Search for the cell housing the specified text and yield its (X, Y) center coordinate. 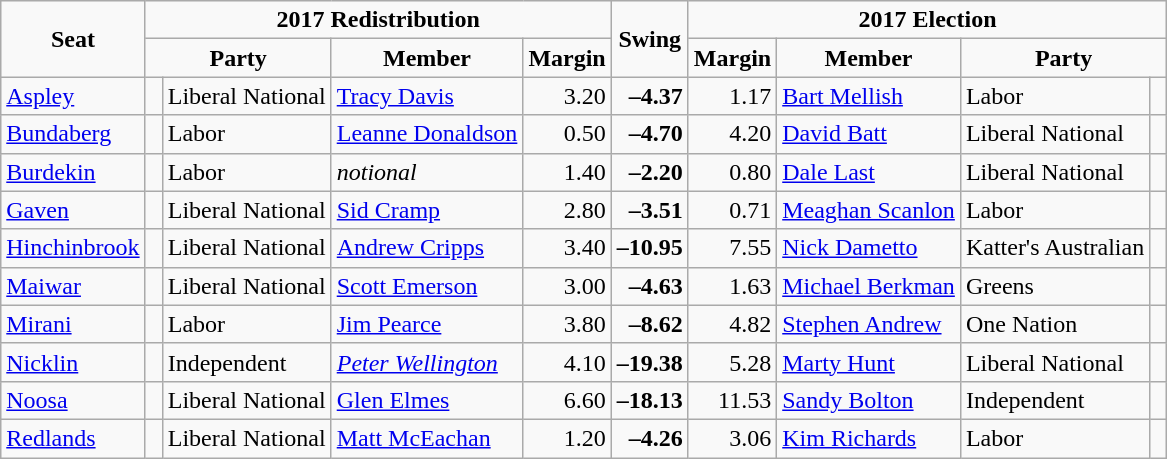
Meaghan Scanlon (869, 210)
–4.26 (650, 438)
Sandy Bolton (869, 400)
–4.70 (650, 134)
1.17 (732, 96)
Leanne Donaldson (427, 134)
3.20 (567, 96)
11.53 (732, 400)
Stephen Andrew (869, 324)
3.80 (567, 324)
Burdekin (73, 172)
4.82 (732, 324)
–4.37 (650, 96)
3.06 (732, 438)
–8.62 (650, 324)
Greens (1054, 286)
Michael Berkman (869, 286)
1.20 (567, 438)
1.63 (732, 286)
One Nation (1054, 324)
Scott Emerson (427, 286)
Peter Wellington (427, 362)
1.40 (567, 172)
0.50 (567, 134)
6.60 (567, 400)
notional (427, 172)
2017 Election (927, 20)
5.28 (732, 362)
Redlands (73, 438)
–4.63 (650, 286)
Swing (650, 39)
–3.51 (650, 210)
–18.13 (650, 400)
Hinchinbrook (73, 248)
Tracy Davis (427, 96)
2.80 (567, 210)
Mirani (73, 324)
–19.38 (650, 362)
–10.95 (650, 248)
Matt McEachan (427, 438)
3.40 (567, 248)
Nicklin (73, 362)
Jim Pearce (427, 324)
Dale Last (869, 172)
David Batt (869, 134)
0.71 (732, 210)
3.00 (567, 286)
–2.20 (650, 172)
2017 Redistribution (378, 20)
Kim Richards (869, 438)
Seat (73, 39)
Marty Hunt (869, 362)
Noosa (73, 400)
Sid Cramp (427, 210)
Bundaberg (73, 134)
Katter's Australian (1054, 248)
Nick Dametto (869, 248)
Andrew Cripps (427, 248)
7.55 (732, 248)
0.80 (732, 172)
4.10 (567, 362)
4.20 (732, 134)
Maiwar (73, 286)
Aspley (73, 96)
Glen Elmes (427, 400)
Bart Mellish (869, 96)
Gaven (73, 210)
